Return [x, y] of the center of cell containing provided text 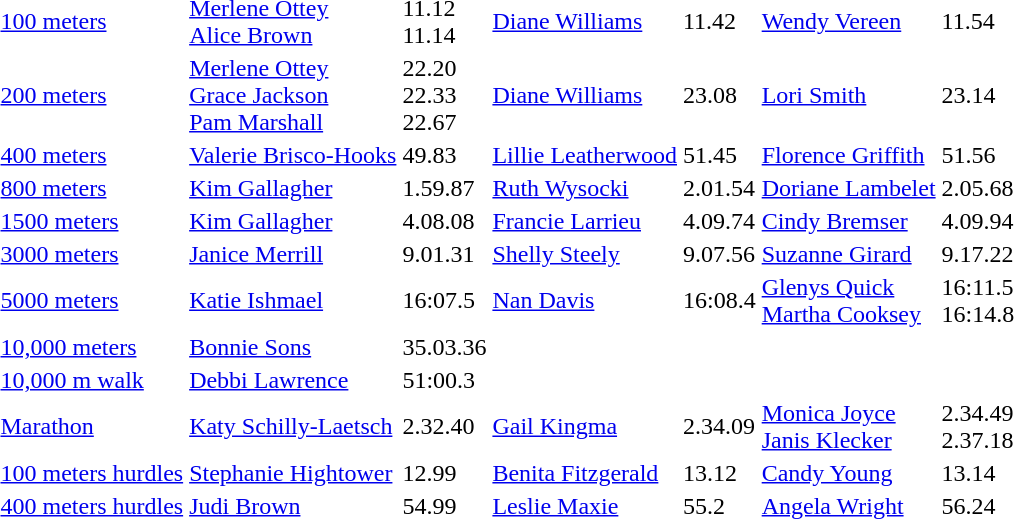
Shelly Steely [585, 254]
Benita Fitzgerald [585, 473]
12.99 [444, 473]
Janice Merrill [293, 254]
Glenys QuickMartha Cooksey [848, 300]
2.01.54 [720, 188]
9.07.56 [720, 254]
Lillie Leatherwood [585, 155]
Bonnie Sons [293, 347]
Lori Smith [848, 95]
16:07.5 [444, 300]
Valerie Brisco-Hooks [293, 155]
2.34.09 [720, 426]
4.08.08 [444, 221]
22.2022.3322.67 [444, 95]
35.03.36 [444, 347]
51.45 [720, 155]
2.32.40 [444, 426]
Stephanie Hightower [293, 473]
Suzanne Girard [848, 254]
Diane Williams [585, 95]
4.09.74 [720, 221]
Doriane Lambelet [848, 188]
Candy Young [848, 473]
1.59.87 [444, 188]
13.12 [720, 473]
Francie Larrieu [585, 221]
Florence Griffith [848, 155]
Katie Ishmael [293, 300]
23.08 [720, 95]
Ruth Wysocki [585, 188]
9.01.31 [444, 254]
Monica Joyce Janis Klecker [848, 426]
Debbi Lawrence [293, 380]
51:00.3 [444, 380]
49.83 [444, 155]
Merlene Ottey Grace Jackson Pam Marshall [293, 95]
16:08.4 [720, 300]
Katy Schilly-Laetsch [293, 426]
Nan Davis [585, 300]
Gail Kingma [585, 426]
Cindy Bremser [848, 221]
